Search for the cell housing the specified text and yield its [X, Y] center coordinate. 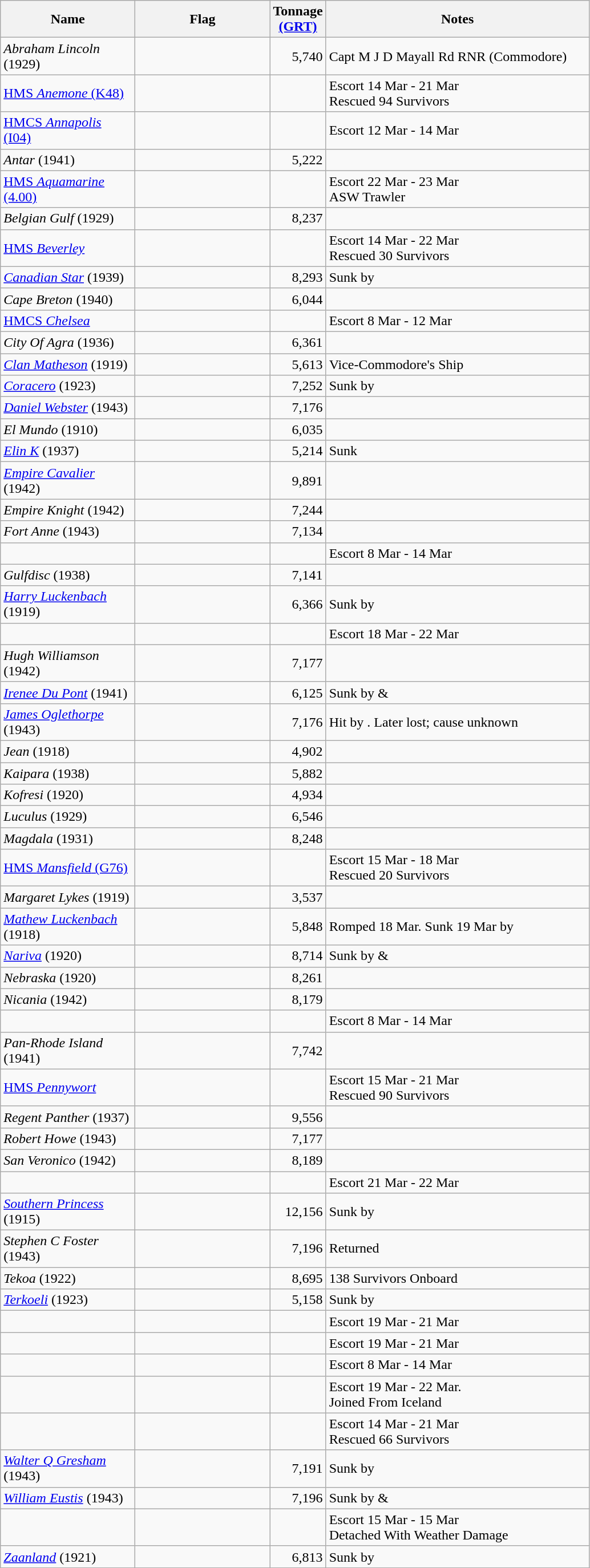
Abraham Lincoln (1929) [68, 56]
6,125 [298, 692]
Magdala (1931) [68, 838]
Escort 8 Mar - 12 Mar [458, 321]
City Of Agra (1936) [68, 342]
8,179 [298, 999]
Nicania (1942) [68, 999]
Kaipara (1938) [68, 773]
Escort 12 Mar - 14 Mar [458, 130]
9,891 [298, 480]
Belgian Gulf (1929) [68, 218]
HMS Beverley [68, 248]
8,695 [298, 1278]
Hugh Williamson (1942) [68, 663]
7,191 [298, 1468]
HMCS Chelsea [68, 321]
Vice-Commodore's Ship [458, 364]
6,361 [298, 342]
Fort Anne (1943) [68, 532]
Tekoa (1922) [68, 1278]
Nariva (1920) [68, 956]
Daniel Webster (1943) [68, 408]
Zaanland (1921) [68, 1557]
Clan Matheson (1919) [68, 364]
7,134 [298, 532]
Gulfdisc (1938) [68, 575]
Canadian Star (1939) [68, 277]
5,848 [298, 926]
Harry Luckenbach (1919) [68, 605]
Cape Breton (1940) [68, 299]
12,156 [298, 1212]
Nebraska (1920) [68, 978]
HMS Mansfield (G76) [68, 868]
Empire Cavalier (1942) [68, 480]
Tonnage (GRT) [298, 19]
William Eustis (1943) [68, 1498]
8,189 [298, 1160]
6,035 [298, 430]
Regent Panther (1937) [68, 1117]
Escort 15 Mar - 21 MarRescued 90 Survivors [458, 1087]
Terkoeli (1923) [68, 1300]
HMCS Annapolis (I04) [68, 130]
San Veronico (1942) [68, 1160]
Robert Howe (1943) [68, 1138]
Escort 14 Mar - 22 MarRescued 30 Survivors [458, 248]
Kofresi (1920) [68, 795]
Irenee Du Pont (1941) [68, 692]
Empire Knight (1942) [68, 510]
5,222 [298, 160]
7,252 [298, 386]
Escort 14 Mar - 21 MarRescued 66 Survivors [458, 1432]
Romped 18 Mar. Sunk 19 Mar by [458, 926]
6,366 [298, 605]
7,742 [298, 1051]
4,934 [298, 795]
HMS Pennywort [68, 1087]
Escort 14 Mar - 21 MarRescued 94 Survivors [458, 94]
138 Survivors Onboard [458, 1278]
5,740 [298, 56]
Walter Q Gresham (1943) [68, 1468]
6,813 [298, 1557]
Notes [458, 19]
5,613 [298, 364]
Escort 21 Mar - 22 Mar [458, 1182]
Margaret Lykes (1919) [68, 897]
4,902 [298, 751]
Southern Princess (1915) [68, 1212]
8,248 [298, 838]
8,261 [298, 978]
3,537 [298, 897]
Escort 15 Mar - 18 MarRescued 20 Survivors [458, 868]
5,158 [298, 1300]
Escort 18 Mar - 22 Mar [458, 634]
Antar (1941) [68, 160]
6,546 [298, 817]
Mathew Luckenbach (1918) [68, 926]
Jean (1918) [68, 751]
Escort 22 Mar - 23 MarASW Trawler [458, 189]
Luculus (1929) [68, 817]
5,882 [298, 773]
HMS Anemone (K48) [68, 94]
James Oglethorpe (1943) [68, 722]
5,214 [298, 451]
8,714 [298, 956]
Hit by . Later lost; cause unknown [458, 722]
Capt M J D Mayall Rd RNR (Commodore) [458, 56]
7,244 [298, 510]
Elin K (1937) [68, 451]
Flag [203, 19]
Escort 19 Mar - 22 Mar.Joined From Iceland [458, 1394]
Escort 15 Mar - 15 MarDetached With Weather Damage [458, 1528]
Name [68, 19]
Sunk [458, 451]
9,556 [298, 1117]
Returned [458, 1249]
6,044 [298, 299]
Pan-Rhode Island (1941) [68, 1051]
Coracero (1923) [68, 386]
7,141 [298, 575]
HMS Aquamarine (4.00) [68, 189]
8,293 [298, 277]
8,237 [298, 218]
Stephen C Foster (1943) [68, 1249]
El Mundo (1910) [68, 430]
